Extract the [X, Y] coordinate from the center of the cell holding the provided text.  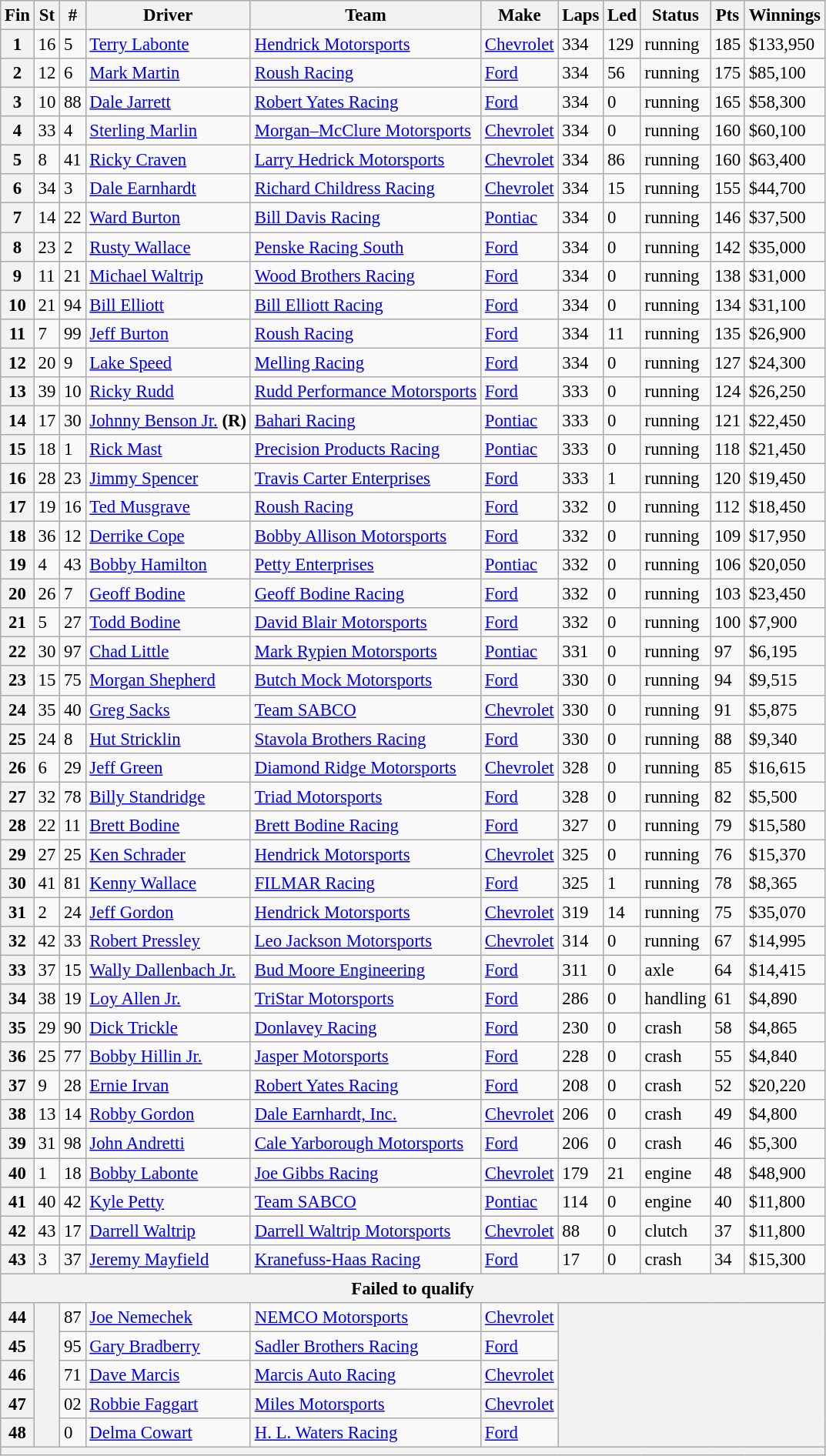
Rusty Wallace [168, 247]
Cale Yarborough Motorsports [365, 1144]
$15,580 [784, 826]
clutch [675, 1231]
Bahari Racing [365, 420]
Derrike Cope [168, 536]
121 [728, 420]
179 [580, 1173]
Precision Products Racing [365, 449]
76 [728, 854]
Dale Earnhardt, Inc. [365, 1115]
Travis Carter Enterprises [365, 478]
Winnings [784, 15]
45 [18, 1346]
axle [675, 970]
Laps [580, 15]
Dale Earnhardt [168, 189]
$5,875 [784, 710]
91 [728, 710]
77 [72, 1057]
Pts [728, 15]
Sadler Brothers Racing [365, 1346]
$37,500 [784, 218]
$9,340 [784, 739]
100 [728, 623]
Lake Speed [168, 362]
86 [622, 160]
$26,900 [784, 333]
H. L. Waters Racing [365, 1433]
Bobby Hamilton [168, 565]
Petty Enterprises [365, 565]
Terry Labonte [168, 45]
Ted Musgrave [168, 507]
286 [580, 999]
$8,365 [784, 883]
Ricky Rudd [168, 392]
Dale Jarrett [168, 102]
Jeff Gordon [168, 912]
Melling Racing [365, 362]
155 [728, 189]
St [46, 15]
165 [728, 102]
Sterling Marlin [168, 131]
120 [728, 478]
127 [728, 362]
Joe Gibbs Racing [365, 1173]
61 [728, 999]
Robert Pressley [168, 941]
Geoff Bodine Racing [365, 594]
Team [365, 15]
Hut Stricklin [168, 739]
Kranefuss-Haas Racing [365, 1259]
$4,800 [784, 1115]
Stavola Brothers Racing [365, 739]
$22,450 [784, 420]
$31,000 [784, 276]
230 [580, 1028]
Driver [168, 15]
314 [580, 941]
Led [622, 15]
Dick Trickle [168, 1028]
# [72, 15]
175 [728, 73]
$21,450 [784, 449]
71 [72, 1375]
Donlavey Racing [365, 1028]
87 [72, 1317]
Mark Rypien Motorsports [365, 652]
67 [728, 941]
Gary Bradberry [168, 1346]
58 [728, 1028]
$20,220 [784, 1086]
Delma Cowart [168, 1433]
134 [728, 305]
Greg Sacks [168, 710]
$14,415 [784, 970]
TriStar Motorsports [365, 999]
124 [728, 392]
90 [72, 1028]
82 [728, 796]
$35,070 [784, 912]
$133,950 [784, 45]
208 [580, 1086]
99 [72, 333]
47 [18, 1404]
85 [728, 767]
David Blair Motorsports [365, 623]
$4,865 [784, 1028]
52 [728, 1086]
142 [728, 247]
55 [728, 1057]
Joe Nemechek [168, 1317]
$15,300 [784, 1259]
98 [72, 1144]
Penske Racing South [365, 247]
44 [18, 1317]
$6,195 [784, 652]
Wally Dallenbach Jr. [168, 970]
$16,615 [784, 767]
Robbie Faggart [168, 1404]
56 [622, 73]
Morgan–McClure Motorsports [365, 131]
Richard Childress Racing [365, 189]
Jeremy Mayfield [168, 1259]
Bobby Labonte [168, 1173]
$19,450 [784, 478]
Status [675, 15]
$20,050 [784, 565]
Bill Elliott Racing [365, 305]
Dave Marcis [168, 1375]
Bill Davis Racing [365, 218]
Brett Bodine [168, 826]
Brett Bodine Racing [365, 826]
$48,900 [784, 1173]
118 [728, 449]
Diamond Ridge Motorsports [365, 767]
146 [728, 218]
Jeff Green [168, 767]
$31,100 [784, 305]
$24,300 [784, 362]
$17,950 [784, 536]
64 [728, 970]
Mark Martin [168, 73]
319 [580, 912]
Darrell Waltrip Motorsports [365, 1231]
Ernie Irvan [168, 1086]
$63,400 [784, 160]
Ricky Craven [168, 160]
Johnny Benson Jr. (R) [168, 420]
Loy Allen Jr. [168, 999]
Morgan Shepherd [168, 681]
02 [72, 1404]
327 [580, 826]
114 [580, 1201]
49 [728, 1115]
228 [580, 1057]
106 [728, 565]
Rudd Performance Motorsports [365, 392]
John Andretti [168, 1144]
331 [580, 652]
Billy Standridge [168, 796]
Ward Burton [168, 218]
$60,100 [784, 131]
FILMAR Racing [365, 883]
$44,700 [784, 189]
Todd Bodine [168, 623]
95 [72, 1346]
$85,100 [784, 73]
Geoff Bodine [168, 594]
$14,995 [784, 941]
Make [520, 15]
129 [622, 45]
$15,370 [784, 854]
Fin [18, 15]
Larry Hedrick Motorsports [365, 160]
Kenny Wallace [168, 883]
79 [728, 826]
185 [728, 45]
Jimmy Spencer [168, 478]
$26,250 [784, 392]
Darrell Waltrip [168, 1231]
$5,500 [784, 796]
Butch Mock Motorsports [365, 681]
Marcis Auto Racing [365, 1375]
Triad Motorsports [365, 796]
$7,900 [784, 623]
Leo Jackson Motorsports [365, 941]
$5,300 [784, 1144]
Miles Motorsports [365, 1404]
311 [580, 970]
$23,450 [784, 594]
Rick Mast [168, 449]
81 [72, 883]
138 [728, 276]
109 [728, 536]
Ken Schrader [168, 854]
Bill Elliott [168, 305]
Chad Little [168, 652]
Michael Waltrip [168, 276]
$4,840 [784, 1057]
$58,300 [784, 102]
103 [728, 594]
112 [728, 507]
$4,890 [784, 999]
handling [675, 999]
Wood Brothers Racing [365, 276]
Bobby Allison Motorsports [365, 536]
$18,450 [784, 507]
135 [728, 333]
$35,000 [784, 247]
Kyle Petty [168, 1201]
Robby Gordon [168, 1115]
NEMCO Motorsports [365, 1317]
Failed to qualify [413, 1288]
$9,515 [784, 681]
Jasper Motorsports [365, 1057]
Bud Moore Engineering [365, 970]
Jeff Burton [168, 333]
Bobby Hillin Jr. [168, 1057]
